Return [x, y] of the center of cell containing provided text 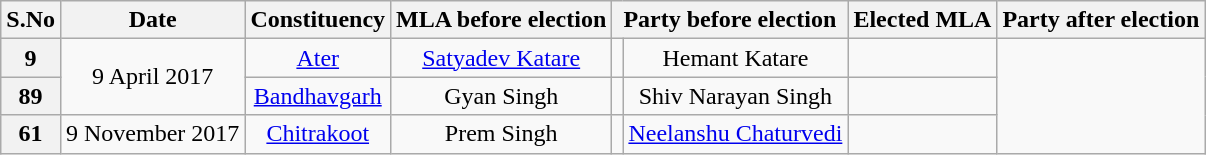
Date [152, 20]
Constituency [318, 20]
Party before election [730, 20]
Prem Singh [502, 134]
S.No [31, 20]
Bandhavgarh [318, 96]
Chitrakoot [318, 134]
MLA before election [502, 20]
Neelanshu Chaturvedi [736, 134]
Hemant Katare [736, 58]
Elected MLA [922, 20]
9 November 2017 [152, 134]
61 [31, 134]
Shiv Narayan Singh [736, 96]
Satyadev Katare [502, 58]
89 [31, 96]
Party after election [1101, 20]
Ater [318, 58]
9 [31, 58]
9 April 2017 [152, 77]
Gyan Singh [502, 96]
